For the text-containing cell, return its midpoint in [x, y] coordinate format. 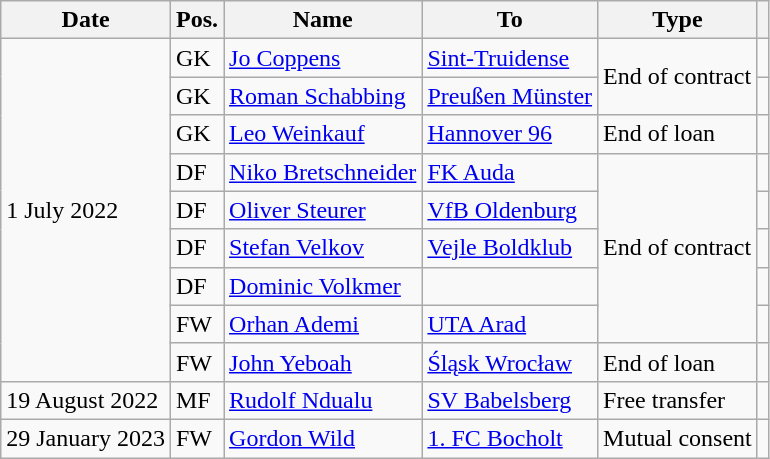
Dominic Volkmer [323, 286]
VfB Oldenburg [510, 210]
Rudolf Ndualu [323, 400]
Hannover 96 [510, 134]
Sint-Truidense [510, 58]
Type [678, 20]
John Yeboah [323, 362]
1 July 2022 [86, 210]
Niko Bretschneider [323, 172]
Vejle Boldklub [510, 248]
29 January 2023 [86, 438]
1. FC Bocholt [510, 438]
FK Auda [510, 172]
Name [323, 20]
Preußen Münster [510, 96]
Jo Coppens [323, 58]
Date [86, 20]
Śląsk Wrocław [510, 362]
Roman Schabbing [323, 96]
UTA Arad [510, 324]
Oliver Steurer [323, 210]
Stefan Velkov [323, 248]
Orhan Ademi [323, 324]
MF [196, 400]
Leo Weinkauf [323, 134]
Pos. [196, 20]
Free transfer [678, 400]
To [510, 20]
SV Babelsberg [510, 400]
Mutual consent [678, 438]
Gordon Wild [323, 438]
19 August 2022 [86, 400]
